Identify which cell holds the provided text, then report its [X, Y] central coordinate. 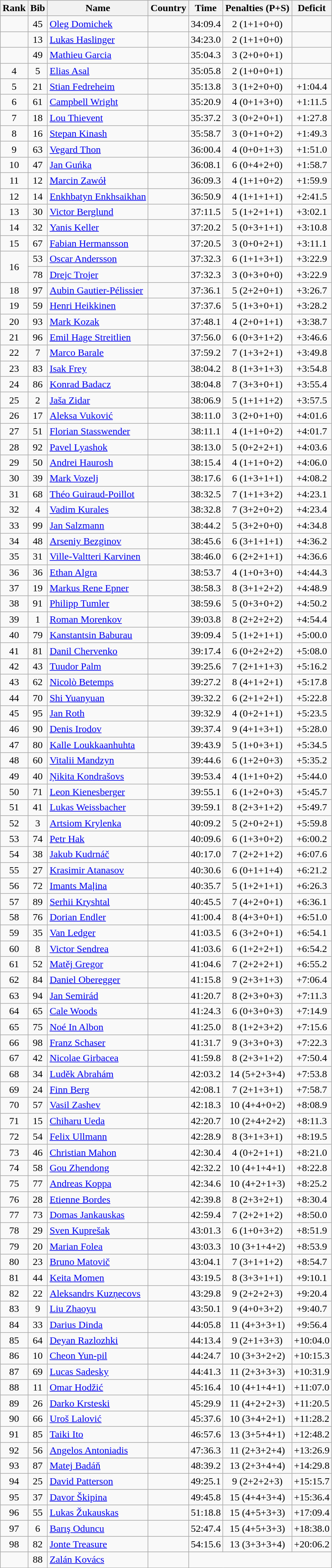
6 (1+2+2+1) [257, 948]
Petr Hak [98, 839]
+9:40.7 [311, 1309]
Théo Guiraud-Poillot [98, 494]
37:48.1 [206, 322]
Marco Barale [98, 353]
40:45.5 [206, 901]
54:15.6 [206, 1544]
Barış Oduncu [98, 1528]
38:32.5 [206, 494]
Stian Fedreheim [98, 86]
15 (4+4+3+4) [257, 1497]
Cheon Yun-pil [98, 1356]
4 (1+0+3+0) [257, 572]
+17:09.4 [311, 1513]
+3:26.7 [311, 290]
+5:16.2 [311, 666]
42:32.2 [206, 1168]
Jaša Zidar [98, 400]
45:16.4 [206, 1387]
8 (2+3+0+3) [257, 996]
+5:23.5 [311, 714]
5 (1+3+0+1) [257, 306]
+1:49.3 [311, 133]
3 (0+3+0+0) [257, 275]
Darko Krsteski [98, 1403]
+7:53.8 [311, 1074]
Victor Sendrea [98, 948]
6 (3+1+1+1) [257, 541]
+3:38.7 [311, 322]
+15:15.7 [311, 1482]
+1:51.0 [311, 149]
3 (0+1+0+2) [257, 133]
+4:48.9 [311, 588]
Uroš Lalović [98, 1419]
41:00.4 [206, 917]
6 (1+1+3+1) [257, 259]
Lukas Žukauskas [98, 1513]
Vitalii Mandzyn [98, 761]
41:24.3 [206, 1011]
+1:04.4 [311, 86]
+5:22.8 [311, 698]
37:56.0 [206, 337]
11 (2+3+2+4) [257, 1450]
+13:26.9 [311, 1450]
Denis Irodov [98, 729]
Artsiom Krylenka [98, 823]
Imants Maļina [98, 886]
3 (0+0+2+1) [257, 243]
Henri Heikkinen [98, 306]
+8:50.0 [311, 1215]
+5:00.0 [311, 635]
38:06.9 [206, 400]
+3:49.8 [311, 353]
Ņikita Kondrašovs [98, 776]
+1:11.5 [311, 102]
+1:58.7 [311, 165]
Mark Kozak [98, 322]
+8:54.7 [311, 1262]
52:47.4 [206, 1528]
+2:41.5 [311, 196]
38:32.8 [206, 510]
+4:08.2 [311, 478]
39:32.2 [206, 698]
Bruno Matovič [98, 1262]
Name [98, 8]
+4:23.1 [311, 494]
35:58.7 [206, 133]
48:39.2 [206, 1466]
11 (4+3+3+1) [257, 1325]
6 (0+4+2+0) [257, 165]
Sven Kuprešak [98, 1231]
+15:36.4 [311, 1497]
37:36.1 [206, 290]
45:37.6 [206, 1419]
+8:53.9 [311, 1246]
Jan Semirád [98, 996]
51:18.8 [206, 1513]
Liu Zhaoyu [98, 1309]
7 (2+1+3+1) [257, 1090]
+4:06.0 [311, 463]
17 [38, 415]
+7:11.3 [311, 996]
+8:21.0 [311, 1152]
Arseniy Bezginov [98, 541]
37:20.2 [206, 228]
41:20.7 [206, 996]
Omar Hodžić [98, 1387]
Jan Salzmann [98, 525]
Rank [14, 8]
Markus Rene Epner [98, 588]
43:01.3 [206, 1231]
41:25.0 [206, 1027]
Stepan Kinash [98, 133]
+7:06.4 [311, 980]
7 (4+2+0+1) [257, 901]
+18:38.0 [311, 1528]
6 (0+1+1+4) [257, 870]
39:17.4 [206, 651]
39:43.9 [206, 745]
8 (1+2+3+2) [257, 1027]
Franz Schaser [98, 1043]
Lou Thievent [98, 118]
6 (0+2+2+2) [257, 651]
46:57.6 [206, 1434]
Gou Zhendong [98, 1168]
43:19.5 [206, 1278]
Kanstantsin Baburau [98, 635]
38:46.0 [206, 557]
Emil Hage Streitlien [98, 337]
+6:54.1 [311, 933]
7 (2+1+1+3) [257, 666]
Aleksa Vuković [98, 415]
+7:14.9 [311, 1011]
+12:48.2 [311, 1434]
38:15.4 [206, 463]
9 (4+0+3+2) [257, 1309]
42:08.1 [206, 1090]
+5:45.7 [311, 792]
38:04.2 [206, 369]
Jonte Treasure [98, 1544]
38:11.0 [206, 415]
+8:51.9 [311, 1231]
36:08.1 [206, 165]
+5:34.5 [311, 745]
+8:25.2 [311, 1183]
38:59.6 [206, 604]
36:50.9 [206, 196]
5 (0+3+1+1) [257, 228]
9 (3+3+0+3) [257, 1043]
Shi Yuanyuan [98, 698]
Jan Guńka [98, 165]
Felix Ullmann [98, 1136]
9 (2+1+3+3) [257, 1340]
5 (2+2+0+1) [257, 290]
+8:11.3 [311, 1121]
Drejc Trojer [98, 275]
Etienne Bordes [98, 1199]
Nicolò Betemps [98, 682]
+11:28.2 [311, 1419]
Aubin Gautier-Pélissier [98, 290]
39:53.4 [206, 776]
+5:49.7 [311, 807]
+11:07.0 [311, 1387]
+5:08.0 [311, 651]
Chiharu Ueda [98, 1121]
37:59.2 [206, 353]
Angelos Antoniadis [98, 1450]
40:09.2 [206, 823]
38:58.3 [206, 588]
10 (3+3+2+2) [257, 1356]
+6:26.3 [311, 886]
+4:03.6 [311, 447]
7 (1+1+3+2) [257, 494]
+14:29.8 [311, 1466]
Christian Mahon [98, 1152]
Roman Morenkov [98, 619]
38:44.2 [206, 525]
6 (1+3+0+2) [257, 839]
41:15.8 [206, 980]
+7:58.7 [311, 1090]
+3:55.4 [311, 384]
8 (2+3+2+1) [257, 1199]
David Patterson [98, 1482]
11 (2+3+3+3) [257, 1372]
Pavel Lyashok [98, 447]
45:29.9 [206, 1403]
Fabian Hermansson [98, 243]
Vasil Zashev [98, 1105]
7 (2+2+2+1) [257, 964]
+11:20.5 [311, 1403]
Bib [38, 8]
7 (3+1+1+2) [257, 1262]
5 (2+0+2+1) [257, 823]
Jan Roth [98, 714]
Domas Jankauskas [98, 1215]
Mark Vozelj [98, 478]
+8:19.5 [311, 1136]
5 (3+2+0+0) [257, 525]
+4:44.3 [311, 572]
41:59.8 [206, 1058]
+1:27.8 [311, 118]
Mathieu Garcia [98, 55]
Time [206, 8]
37:11.5 [206, 212]
Matěj Gregor [98, 964]
35:37.2 [206, 118]
40:35.7 [206, 886]
47:36.3 [206, 1450]
+5:28.0 [311, 729]
3 [38, 823]
41:04.6 [206, 964]
39:55.1 [206, 792]
+7:22.3 [311, 1043]
+3:11.1 [311, 243]
41:03.5 [206, 933]
Darius Dinda [98, 1325]
49:45.8 [206, 1497]
13 (2+3+4+4) [257, 1466]
+6:36.1 [311, 901]
7 (1+3+2+1) [257, 353]
14 (5+2+3+4) [257, 1074]
42:18.3 [206, 1105]
Konrad Badacz [98, 384]
39:09.4 [206, 635]
38:17.6 [206, 478]
7 (3+2+0+2) [257, 510]
8 (3+1+2+2) [257, 588]
Vegard Thon [98, 149]
42:28.9 [206, 1136]
5 (1+1+1+2) [257, 400]
4 (0+0+1+3) [257, 149]
42:39.8 [206, 1199]
Aleksandrs Kuzņecovs [98, 1293]
+9:56.4 [311, 1325]
36:09.3 [206, 180]
+5:17.8 [311, 682]
+6:21.2 [311, 870]
11 (4+2+2+3) [257, 1403]
+1:59.9 [311, 180]
39:25.6 [206, 666]
Noé In Albon [98, 1027]
2 (1+0+0+1) [257, 71]
Vadim Kurales [98, 510]
+6:55.2 [311, 964]
Campbell Wright [98, 102]
Andreas Koppa [98, 1183]
4 (0+1+3+0) [257, 102]
13 (3+3+3+4) [257, 1544]
Leon Kienesberger [98, 792]
Marcin Zawół [98, 180]
7 (3+3+0+1) [257, 384]
35:04.3 [206, 55]
10 (3+1+4+2) [257, 1246]
Tuudor Palm [98, 666]
Davor Škipina [98, 1497]
Deyan Razlozhki [98, 1340]
Kalle Loukkaanhuhta [98, 745]
Finn Berg [98, 1090]
Florian Stasswender [98, 431]
Marian Folea [98, 1246]
Krasimir Atanasov [98, 870]
+3:54.8 [311, 369]
8 (4+3+0+1) [257, 917]
34:23.0 [206, 40]
6 (1+3+1+1) [257, 478]
+4:36.2 [311, 541]
2 [38, 400]
Victor Berglund [98, 212]
+3:02.1 [311, 212]
Dorian Endler [98, 917]
39:59.1 [206, 807]
Lukas Weissbacher [98, 807]
Country [168, 8]
8 (1+3+1+3) [257, 369]
5 (0+3+0+2) [257, 604]
10 (2+4+2+2) [257, 1121]
38:13.0 [206, 447]
3 (1+2+0+0) [257, 86]
Serhii Kryshtal [98, 901]
+5:59.8 [311, 823]
Yanis Keller [98, 228]
+8:30.4 [311, 1199]
49:25.1 [206, 1482]
38:11.1 [206, 431]
40:09.6 [206, 839]
+3:46.6 [311, 337]
6 (0+3+0+3) [257, 1011]
+3:57.5 [311, 400]
Van Ledger [98, 933]
+4:23.4 [311, 510]
40:30.6 [206, 870]
+8:08.9 [311, 1105]
8 (2+2+2+2) [257, 619]
37:20.5 [206, 243]
Philipp Tumler [98, 604]
41:03.6 [206, 948]
+4:36.6 [311, 557]
+6:00.2 [311, 839]
Luděk Abrahám [98, 1074]
39:44.6 [206, 761]
Enkhbatyn Enkhsaikhan [98, 196]
40:17.0 [206, 854]
10 (4+4+0+2) [257, 1105]
10 (3+4+2+1) [257, 1419]
5 (0+2+2+1) [257, 447]
Nicolae Girbacea [98, 1058]
Isak Frey [98, 369]
+20:06.2 [311, 1544]
6 (3+2+0+1) [257, 933]
8 (4+1+2+1) [257, 682]
3 (2+0+0+1) [257, 55]
+6:54.2 [311, 948]
Oleg Domichek [98, 24]
+4:01.7 [311, 431]
+7:50.4 [311, 1058]
Cale Woods [98, 1011]
8 (3+3+1+1) [257, 1278]
Daniel Oberegger [98, 980]
6 (2+2+1+1) [257, 557]
+5:35.2 [311, 761]
43:29.8 [206, 1293]
42:20.7 [206, 1121]
34:09.4 [206, 24]
4 (2+0+1+1) [257, 322]
Ville-Valtteri Karvinen [98, 557]
44:13.4 [206, 1340]
+8:22.8 [311, 1168]
8 (3+1+3+1) [257, 1136]
Taiki Ito [98, 1434]
41:31.7 [206, 1043]
44:24.7 [206, 1356]
6 (0+3+1+2) [257, 337]
Keita Momen [98, 1278]
39:37.4 [206, 729]
+4:01.6 [311, 415]
39:32.9 [206, 714]
35:13.8 [206, 86]
10 (4+2+1+3) [257, 1183]
+9:10.1 [311, 1278]
38:45.6 [206, 541]
Andrei Haurosh [98, 463]
38:04.8 [206, 384]
Deficit [311, 8]
44:05.8 [206, 1325]
39:27.2 [206, 682]
+10:15.3 [311, 1356]
+10:04.0 [311, 1340]
+10:31.9 [311, 1372]
38:53.7 [206, 572]
37:37.6 [206, 306]
9 (2+3+1+3) [257, 980]
Matej Badáň [98, 1466]
39:03.8 [206, 619]
44:41.3 [206, 1372]
3 (2+0+1+0) [257, 415]
Danil Chervenko [98, 651]
43:03.3 [206, 1246]
42:03.2 [206, 1074]
+6:07.6 [311, 854]
+9:20.4 [311, 1293]
35:20.9 [206, 102]
Elias Asal [98, 71]
Jakub Kudrnáč [98, 854]
Oscar Andersson [98, 259]
+3:28.2 [311, 306]
42:59.4 [206, 1215]
+3:10.8 [311, 228]
35:05.8 [206, 71]
+4:34.8 [311, 525]
36:00.4 [206, 149]
42:30.4 [206, 1152]
Lucas Sadesky [98, 1372]
6 (2+1+2+1) [257, 698]
+7:15.6 [311, 1027]
99 [38, 525]
4 (1+1+1+1) [257, 196]
5 (1+0+3+1) [257, 745]
42:34.6 [206, 1183]
Lukas Haslinger [98, 40]
+4:50.2 [311, 604]
Penalties (P+S) [257, 8]
6 (1+0+3+2) [257, 1231]
Zalán Kovács [98, 1560]
13 (3+5+4+1) [257, 1434]
43:04.1 [206, 1262]
9 (4+1+3+1) [257, 729]
Ethan Algra [98, 572]
1 [38, 619]
43:50.1 [206, 1309]
3 (0+2+0+1) [257, 118]
+4:54.4 [311, 619]
+5:44.0 [311, 776]
+6:51.0 [311, 917]
